Provide the [X, Y] coordinate of the cell's center where the given text is located.  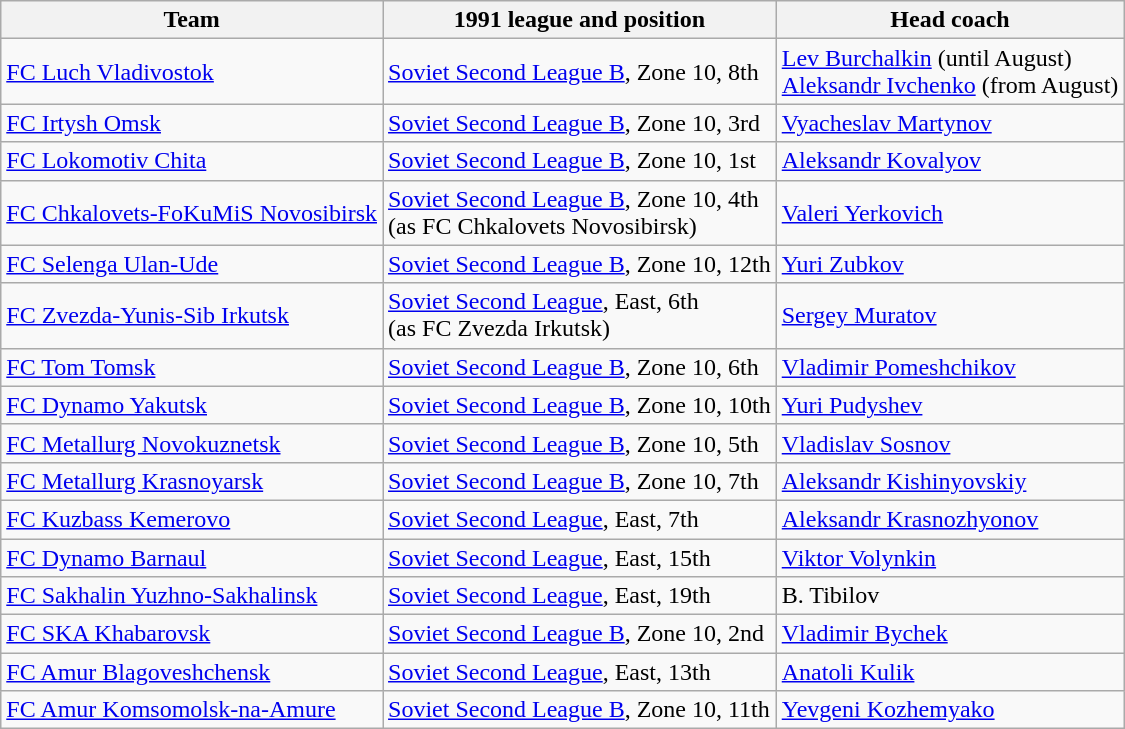
FC Metallurg Novokuznetsk [192, 443]
Soviet Second League B, Zone 10, 8th [580, 72]
FC Metallurg Krasnoyarsk [192, 481]
Vladimir Pomeshchikov [950, 367]
Vladimir Bychek [950, 634]
FC Amur Blagoveshchensk [192, 672]
Soviet Second League B, Zone 10, 4th(as FC Chkalovets Novosibirsk) [580, 212]
1991 league and position [580, 20]
Viktor Volynkin [950, 557]
Soviet Second League B, Zone 10, 11th [580, 710]
FC Dynamo Yakutsk [192, 405]
FC Kuzbass Kemerovo [192, 519]
Lev Burchalkin (until August)Aleksandr Ivchenko (from August) [950, 72]
FC Chkalovets-FoKuMiS Novosibirsk [192, 212]
FC SKA Khabarovsk [192, 634]
FC Tom Tomsk [192, 367]
FC Luch Vladivostok [192, 72]
FC Lokomotiv Chita [192, 161]
Head coach [950, 20]
B. Tibilov [950, 596]
FC Amur Komsomolsk-na-Amure [192, 710]
Aleksandr Kishinyovskiy [950, 481]
Sergey Muratov [950, 316]
Soviet Second League, East, 19th [580, 596]
FC Zvezda-Yunis-Sib Irkutsk [192, 316]
Valeri Yerkovich [950, 212]
Aleksandr Kovalyov [950, 161]
Soviet Second League B, Zone 10, 7th [580, 481]
Yevgeni Kozhemyako [950, 710]
FC Irtysh Omsk [192, 123]
Soviet Second League B, Zone 10, 2nd [580, 634]
Soviet Second League B, Zone 10, 3rd [580, 123]
FC Dynamo Barnaul [192, 557]
FC Sakhalin Yuzhno-Sakhalinsk [192, 596]
Yuri Zubkov [950, 264]
Soviet Second League, East, 7th [580, 519]
Soviet Second League, East, 6th(as FC Zvezda Irkutsk) [580, 316]
Aleksandr Krasnozhyonov [950, 519]
Team [192, 20]
Soviet Second League B, Zone 10, 10th [580, 405]
Soviet Second League B, Zone 10, 1st [580, 161]
FC Selenga Ulan-Ude [192, 264]
Soviet Second League B, Zone 10, 5th [580, 443]
Yuri Pudyshev [950, 405]
Vladislav Sosnov [950, 443]
Soviet Second League B, Zone 10, 6th [580, 367]
Anatoli Kulik [950, 672]
Soviet Second League, East, 15th [580, 557]
Soviet Second League B, Zone 10, 12th [580, 264]
Soviet Second League, East, 13th [580, 672]
Vyacheslav Martynov [950, 123]
